Output the [X, Y] coordinate of the center of the cell containing the given text.  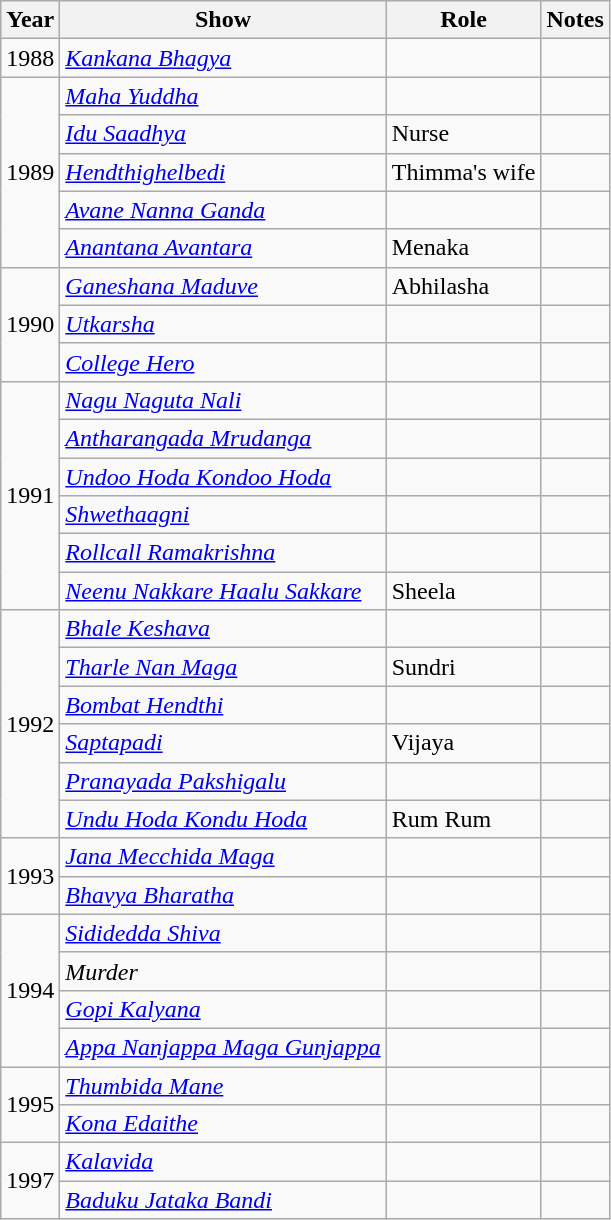
Notes [575, 20]
Bhavya Bharatha [223, 895]
Menaka [464, 248]
Anantana Avantara [223, 248]
1991 [30, 495]
1990 [30, 324]
Abhilasha [464, 286]
Role [464, 20]
1994 [30, 990]
1993 [30, 876]
Rollcall Ramakrishna [223, 553]
Show [223, 20]
1989 [30, 172]
Jana Mecchida Maga [223, 857]
Utkarsha [223, 324]
Kalavida [223, 1162]
Neenu Nakkare Haalu Sakkare [223, 591]
Avane Nanna Ganda [223, 210]
Shwethaagni [223, 515]
Baduku Jataka Bandi [223, 1200]
Murder [223, 971]
College Hero [223, 362]
Thumbida Mane [223, 1085]
Sheela [464, 591]
Nurse [464, 134]
Appa Nanjappa Maga Gunjappa [223, 1047]
Sundri [464, 667]
Nagu Naguta Nali [223, 400]
1995 [30, 1104]
Rum Rum [464, 819]
Tharle Nan Maga [223, 667]
Year [30, 20]
Bombat Hendthi [223, 705]
Kona Edaithe [223, 1124]
Sididedda Shiva [223, 933]
Kankana Bhagya [223, 58]
1992 [30, 724]
Vijaya [464, 743]
Hendthighelbedi [223, 172]
Bhale Keshava [223, 629]
Antharangada Mrudanga [223, 438]
Undu Hoda Kondu Hoda [223, 819]
Ganeshana Maduve [223, 286]
1988 [30, 58]
Gopi Kalyana [223, 1009]
1997 [30, 1181]
Thimma's wife [464, 172]
Idu Saadhya [223, 134]
Saptapadi [223, 743]
Maha Yuddha [223, 96]
Undoo Hoda Kondoo Hoda [223, 477]
Pranayada Pakshigalu [223, 781]
